Pinpoint the cell where the given text exists, returning its (X, Y) midpoint coordinate. 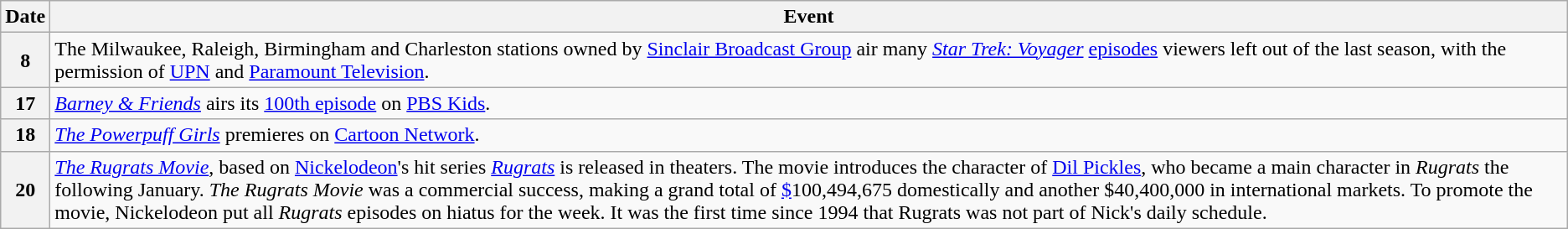
20 (25, 190)
Date (25, 17)
The Powerpuff Girls premieres on Cartoon Network. (809, 135)
Event (809, 17)
8 (25, 60)
18 (25, 135)
17 (25, 103)
Barney & Friends airs its 100th episode on PBS Kids. (809, 103)
